Capture the cell that displays the provided text and extract its (X, Y) central coordinate. 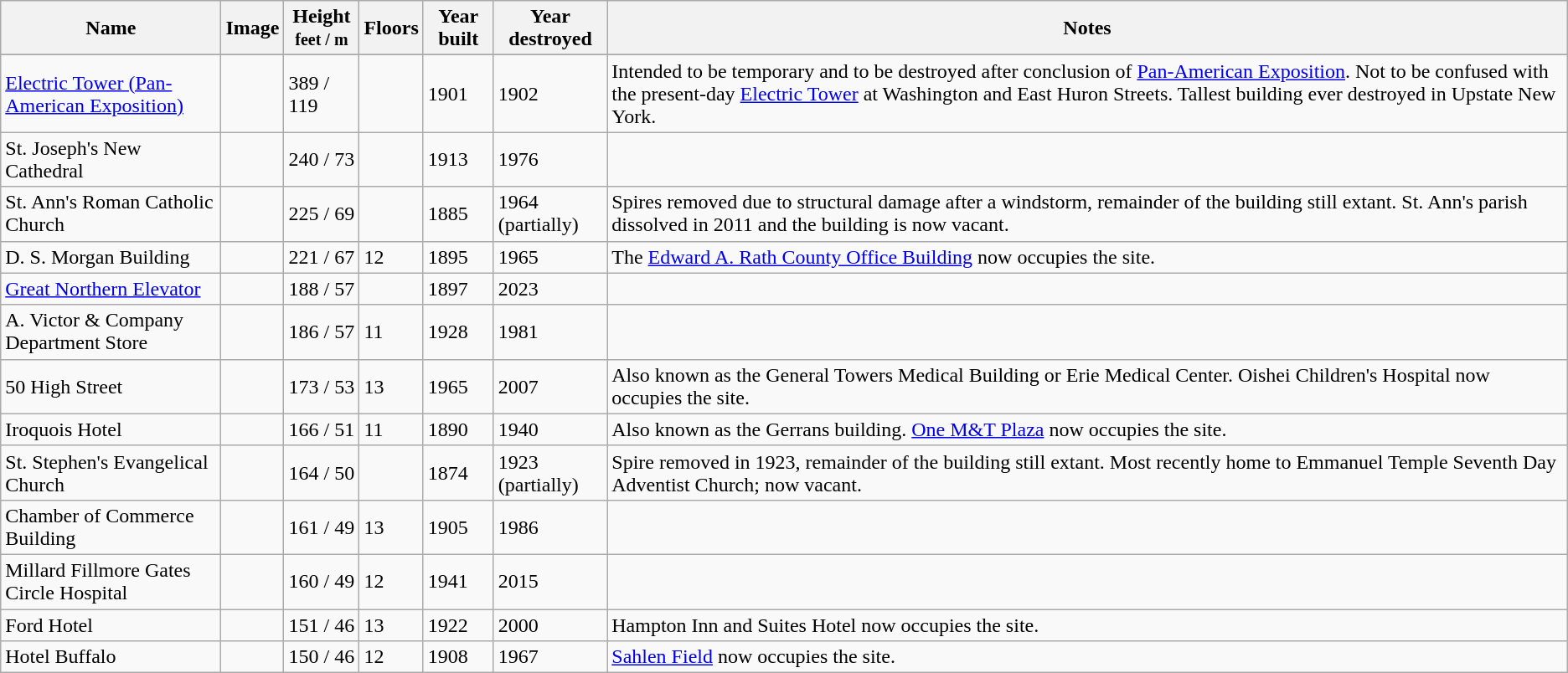
1928 (458, 331)
1964 (partially) (550, 214)
Also known as the General Towers Medical Building or Erie Medical Center. Oishei Children's Hospital now occupies the site. (1087, 387)
1885 (458, 214)
1905 (458, 527)
160 / 49 (322, 581)
Great Northern Elevator (111, 289)
1890 (458, 429)
1940 (550, 429)
188 / 57 (322, 289)
Electric Tower (Pan-American Exposition) (111, 94)
2015 (550, 581)
225 / 69 (322, 214)
1981 (550, 331)
1902 (550, 94)
Iroquois Hotel (111, 429)
Millard Fillmore Gates Circle Hospital (111, 581)
Notes (1087, 28)
Year destroyed (550, 28)
2000 (550, 625)
St. Joseph's New Cathedral (111, 159)
St. Ann's Roman Catholic Church (111, 214)
2023 (550, 289)
151 / 46 (322, 625)
1895 (458, 257)
Floors (391, 28)
2007 (550, 387)
50 High Street (111, 387)
389 / 119 (322, 94)
Hampton Inn and Suites Hotel now occupies the site. (1087, 625)
221 / 67 (322, 257)
Hotel Buffalo (111, 657)
150 / 46 (322, 657)
Name (111, 28)
1901 (458, 94)
Image (253, 28)
186 / 57 (322, 331)
D. S. Morgan Building (111, 257)
1986 (550, 527)
Heightfeet / m (322, 28)
The Edward A. Rath County Office Building now occupies the site. (1087, 257)
173 / 53 (322, 387)
164 / 50 (322, 472)
161 / 49 (322, 527)
1897 (458, 289)
Year built (458, 28)
1976 (550, 159)
1923 (partially) (550, 472)
Spire removed in 1923, remainder of the building still extant. Most recently home to Emmanuel Temple Seventh Day Adventist Church; now vacant. (1087, 472)
1967 (550, 657)
Chamber of Commerce Building (111, 527)
A. Victor & Company Department Store (111, 331)
Sahlen Field now occupies the site. (1087, 657)
St. Stephen's Evangelical Church (111, 472)
1922 (458, 625)
Ford Hotel (111, 625)
Also known as the Gerrans building. One M&T Plaza now occupies the site. (1087, 429)
1941 (458, 581)
166 / 51 (322, 429)
1908 (458, 657)
240 / 73 (322, 159)
1913 (458, 159)
1874 (458, 472)
